Return (x, y) of the center of cell containing provided text 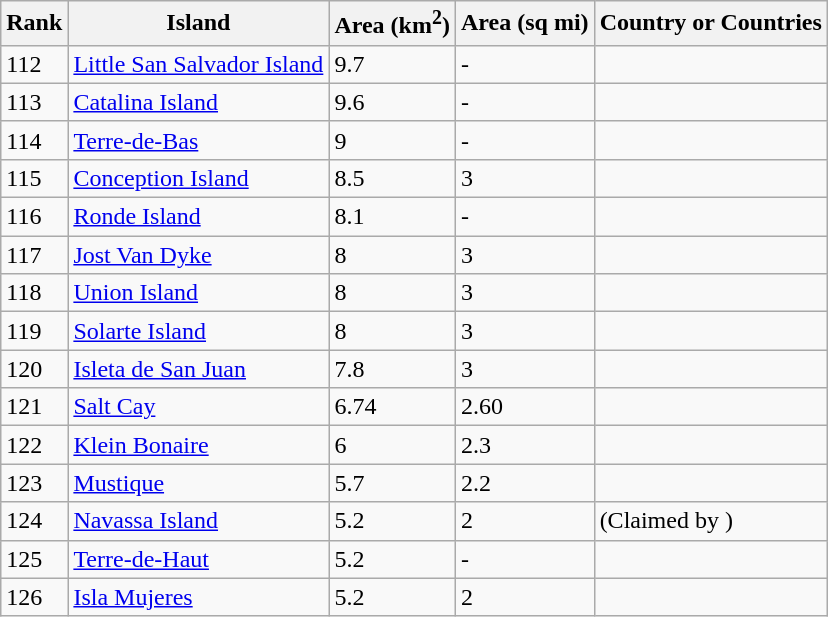
112 (34, 64)
Navassa Island (198, 521)
120 (34, 369)
9.6 (392, 102)
113 (34, 102)
121 (34, 407)
2.2 (524, 483)
Catalina Island (198, 102)
2.3 (524, 445)
6.74 (392, 407)
124 (34, 521)
8.1 (392, 217)
116 (34, 217)
Jost Van Dyke (198, 255)
2.60 (524, 407)
Little San Salvador Island (198, 64)
125 (34, 559)
Country or Countries (710, 24)
Solarte Island (198, 331)
Mustique (198, 483)
123 (34, 483)
9.7 (392, 64)
6 (392, 445)
Terre-de-Haut (198, 559)
Union Island (198, 293)
Terre-de-Bas (198, 140)
114 (34, 140)
Isleta de San Juan (198, 369)
119 (34, 331)
7.8 (392, 369)
Area (km2) (392, 24)
9 (392, 140)
8.5 (392, 178)
Isla Mujeres (198, 597)
(Claimed by ) (710, 521)
Conception Island (198, 178)
Area (sq mi) (524, 24)
118 (34, 293)
117 (34, 255)
115 (34, 178)
Ronde Island (198, 217)
5.7 (392, 483)
Rank (34, 24)
126 (34, 597)
122 (34, 445)
Salt Cay (198, 407)
Klein Bonaire (198, 445)
Island (198, 24)
